Detect which cell encompasses the target text, then output its [x, y] center coordinate. 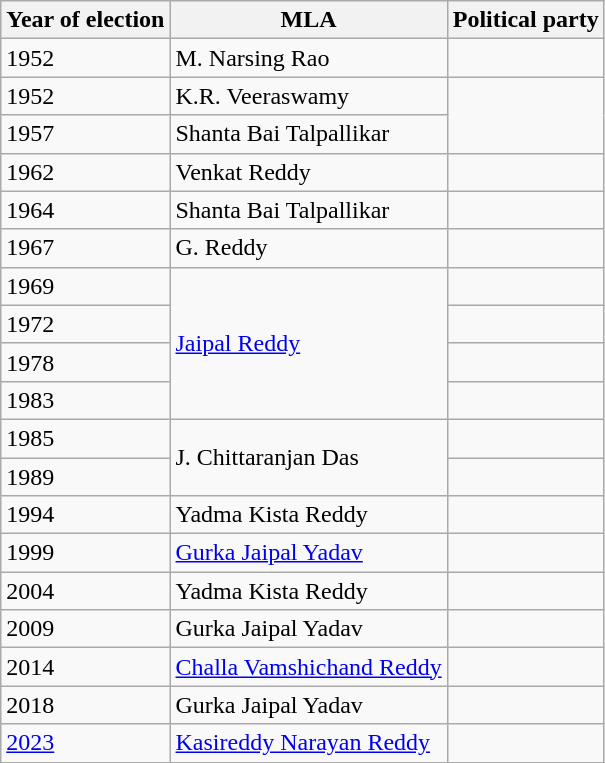
1978 [86, 362]
Political party [526, 20]
1967 [86, 248]
1962 [86, 172]
1969 [86, 286]
1989 [86, 477]
1985 [86, 438]
Challa Vamshichand Reddy [308, 667]
Kasireddy Narayan Reddy [308, 743]
MLA [308, 20]
1964 [86, 210]
M. Narsing Rao [308, 58]
1983 [86, 400]
1994 [86, 515]
Year of election [86, 20]
J. Chittaranjan Das [308, 457]
K.R. Veeraswamy [308, 96]
2018 [86, 705]
2023 [86, 743]
1972 [86, 324]
2004 [86, 591]
G. Reddy [308, 248]
1999 [86, 553]
2009 [86, 629]
Venkat Reddy [308, 172]
Jaipal Reddy [308, 343]
2014 [86, 667]
1957 [86, 134]
